Output the [x, y] coordinate of the center of the cell containing the given text.  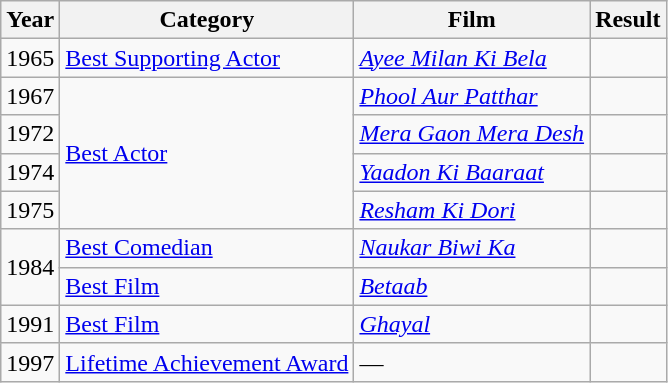
Ayee Milan Ki Bela [472, 58]
Category [207, 20]
Result [628, 20]
1984 [30, 267]
1997 [30, 362]
Ghayal [472, 324]
Lifetime Achievement Award [207, 362]
Best Supporting Actor [207, 58]
Yaadon Ki Baaraat [472, 172]
Mera Gaon Mera Desh [472, 134]
Best Comedian [207, 248]
Betaab [472, 286]
Resham Ki Dori [472, 210]
Year [30, 20]
1972 [30, 134]
Naukar Biwi Ka [472, 248]
1965 [30, 58]
Phool Aur Patthar [472, 96]
1967 [30, 96]
1991 [30, 324]
Film [472, 20]
1974 [30, 172]
— [472, 362]
1975 [30, 210]
Best Actor [207, 153]
